From the cell containing the given text, extract its center point as [x, y] coordinate. 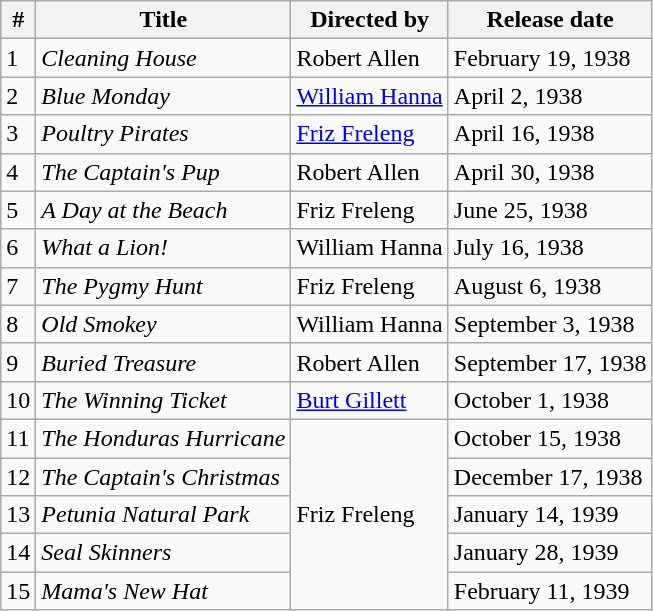
April 2, 1938 [550, 96]
July 16, 1938 [550, 248]
7 [18, 286]
Old Smokey [164, 324]
8 [18, 324]
A Day at the Beach [164, 210]
12 [18, 477]
Directed by [370, 20]
February 19, 1938 [550, 58]
The Captain's Pup [164, 172]
Release date [550, 20]
6 [18, 248]
December 17, 1938 [550, 477]
April 16, 1938 [550, 134]
The Honduras Hurricane [164, 438]
September 3, 1938 [550, 324]
Title [164, 20]
Burt Gillett [370, 400]
What a Lion! [164, 248]
September 17, 1938 [550, 362]
The Captain's Christmas [164, 477]
Blue Monday [164, 96]
August 6, 1938 [550, 286]
4 [18, 172]
October 1, 1938 [550, 400]
The Winning Ticket [164, 400]
Seal Skinners [164, 553]
Mama's New Hat [164, 591]
5 [18, 210]
# [18, 20]
11 [18, 438]
9 [18, 362]
February 11, 1939 [550, 591]
13 [18, 515]
Poultry Pirates [164, 134]
The Pygmy Hunt [164, 286]
Petunia Natural Park [164, 515]
April 30, 1938 [550, 172]
3 [18, 134]
2 [18, 96]
January 28, 1939 [550, 553]
1 [18, 58]
14 [18, 553]
October 15, 1938 [550, 438]
15 [18, 591]
Buried Treasure [164, 362]
January 14, 1939 [550, 515]
Cleaning House [164, 58]
June 25, 1938 [550, 210]
10 [18, 400]
